From the cell containing the given text, extract its center point as [X, Y] coordinate. 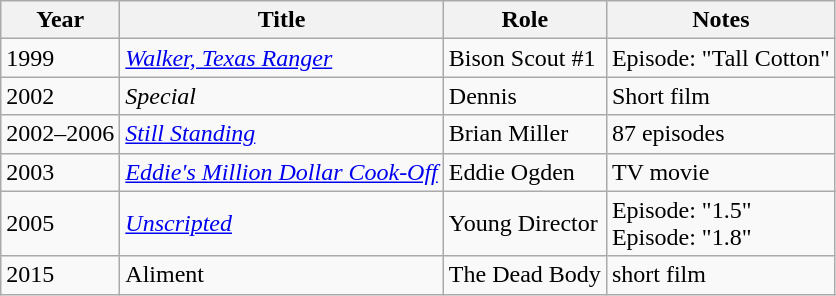
TV movie [720, 172]
Aliment [282, 275]
Eddie's Million Dollar Cook-Off [282, 172]
2002–2006 [60, 134]
Young Director [524, 224]
The Dead Body [524, 275]
Role [524, 20]
Episode: "Tall Cotton" [720, 58]
2003 [60, 172]
Dennis [524, 96]
Eddie Ogden [524, 172]
Short film [720, 96]
2015 [60, 275]
Unscripted [282, 224]
Special [282, 96]
1999 [60, 58]
short film [720, 275]
Walker, Texas Ranger [282, 58]
Bison Scout #1 [524, 58]
Year [60, 20]
2002 [60, 96]
Episode: "1.5"Episode: "1.8" [720, 224]
Still Standing [282, 134]
Notes [720, 20]
2005 [60, 224]
Title [282, 20]
Brian Miller [524, 134]
87 episodes [720, 134]
